Find where the given text appears and provide that cell's center as (x, y) coordinate. 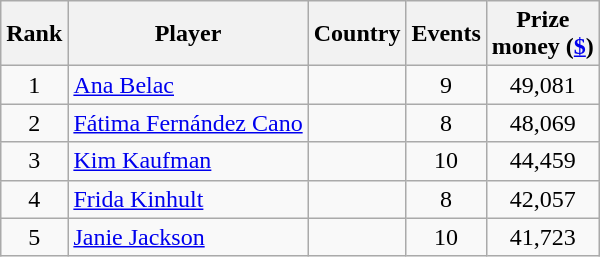
5 (34, 237)
41,723 (542, 237)
1 (34, 85)
3 (34, 161)
4 (34, 199)
48,069 (542, 123)
Janie Jackson (188, 237)
9 (446, 85)
Rank (34, 34)
Player (188, 34)
2 (34, 123)
Fátima Fernández Cano (188, 123)
49,081 (542, 85)
Ana Belac (188, 85)
Country (357, 34)
Frida Kinhult (188, 199)
Prize money ($) (542, 34)
42,057 (542, 199)
Kim Kaufman (188, 161)
44,459 (542, 161)
Events (446, 34)
